Find where the given text appears and provide that cell's center as [x, y] coordinate. 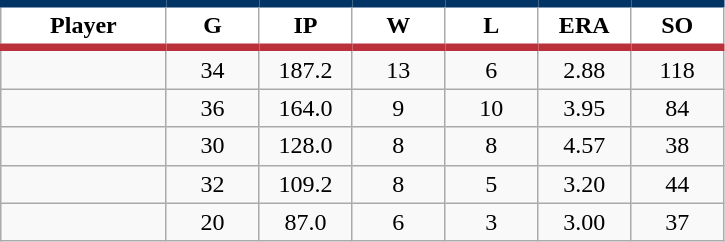
187.2 [306, 68]
9 [398, 108]
36 [212, 108]
128.0 [306, 146]
37 [678, 222]
87.0 [306, 222]
32 [212, 184]
109.2 [306, 184]
164.0 [306, 108]
10 [492, 108]
ERA [584, 26]
3.00 [584, 222]
84 [678, 108]
3 [492, 222]
5 [492, 184]
IP [306, 26]
118 [678, 68]
30 [212, 146]
3.95 [584, 108]
G [212, 26]
W [398, 26]
44 [678, 184]
SO [678, 26]
L [492, 26]
13 [398, 68]
34 [212, 68]
Player [84, 26]
2.88 [584, 68]
4.57 [584, 146]
38 [678, 146]
20 [212, 222]
3.20 [584, 184]
